Find where the given text appears and provide that cell's center as (x, y) coordinate. 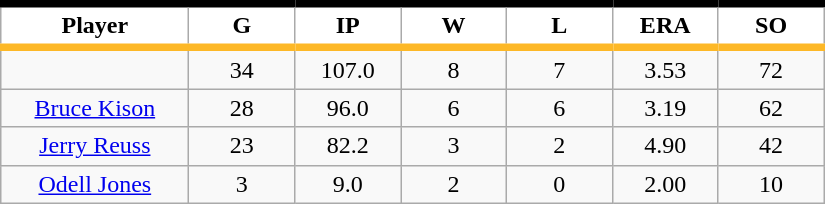
9.0 (348, 184)
W (454, 26)
L (559, 26)
34 (242, 68)
7 (559, 68)
82.2 (348, 146)
G (242, 26)
IP (348, 26)
107.0 (348, 68)
SO (771, 26)
4.90 (665, 146)
8 (454, 68)
2.00 (665, 184)
42 (771, 146)
0 (559, 184)
10 (771, 184)
3.53 (665, 68)
23 (242, 146)
72 (771, 68)
62 (771, 108)
Player (95, 26)
ERA (665, 26)
3.19 (665, 108)
Odell Jones (95, 184)
Bruce Kison (95, 108)
Jerry Reuss (95, 146)
96.0 (348, 108)
28 (242, 108)
